Find where the given text appears and provide that cell's center as (X, Y) coordinate. 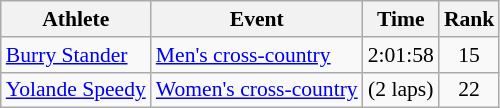
Rank (470, 19)
Men's cross-country (257, 55)
(2 laps) (401, 90)
22 (470, 90)
15 (470, 55)
Time (401, 19)
Women's cross-country (257, 90)
Athlete (76, 19)
2:01:58 (401, 55)
Burry Stander (76, 55)
Event (257, 19)
Yolande Speedy (76, 90)
